Provide the (x, y) coordinate of the cell's center where the given text is located.  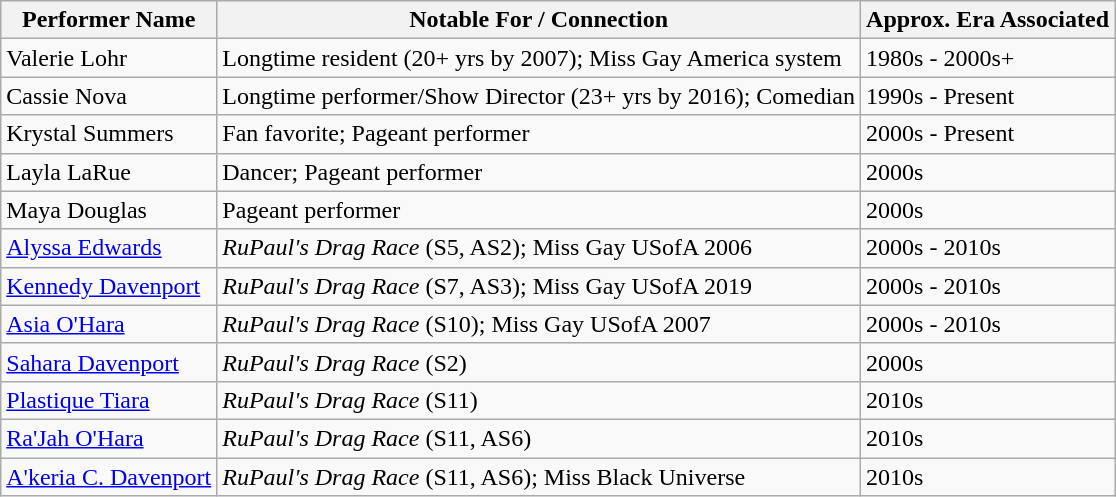
Valerie Lohr (109, 58)
1980s - 2000s+ (988, 58)
RuPaul's Drag Race (S5, AS2); Miss Gay USofA 2006 (539, 248)
Notable For / Connection (539, 20)
RuPaul's Drag Race (S10); Miss Gay USofA 2007 (539, 324)
Longtime performer/Show Director (23+ yrs by 2016); Comedian (539, 96)
Fan favorite; Pageant performer (539, 134)
1990s - Present (988, 96)
Dancer; Pageant performer (539, 172)
Plastique Tiara (109, 400)
Alyssa Edwards (109, 248)
Pageant performer (539, 210)
Kennedy Davenport (109, 286)
Approx. Era Associated (988, 20)
Sahara Davenport (109, 362)
Ra'Jah O'Hara (109, 438)
RuPaul's Drag Race (S11) (539, 400)
Layla LaRue (109, 172)
Maya Douglas (109, 210)
Asia O'Hara (109, 324)
Performer Name (109, 20)
A'keria C. Davenport (109, 477)
RuPaul's Drag Race (S2) (539, 362)
Cassie Nova (109, 96)
Longtime resident (20+ yrs by 2007); Miss Gay America system (539, 58)
2000s - Present (988, 134)
RuPaul's Drag Race (S7, AS3); Miss Gay USofA 2019 (539, 286)
RuPaul's Drag Race (S11, AS6) (539, 438)
RuPaul's Drag Race (S11, AS6); Miss Black Universe (539, 477)
Krystal Summers (109, 134)
